From the cell containing the given text, extract its center point as (X, Y) coordinate. 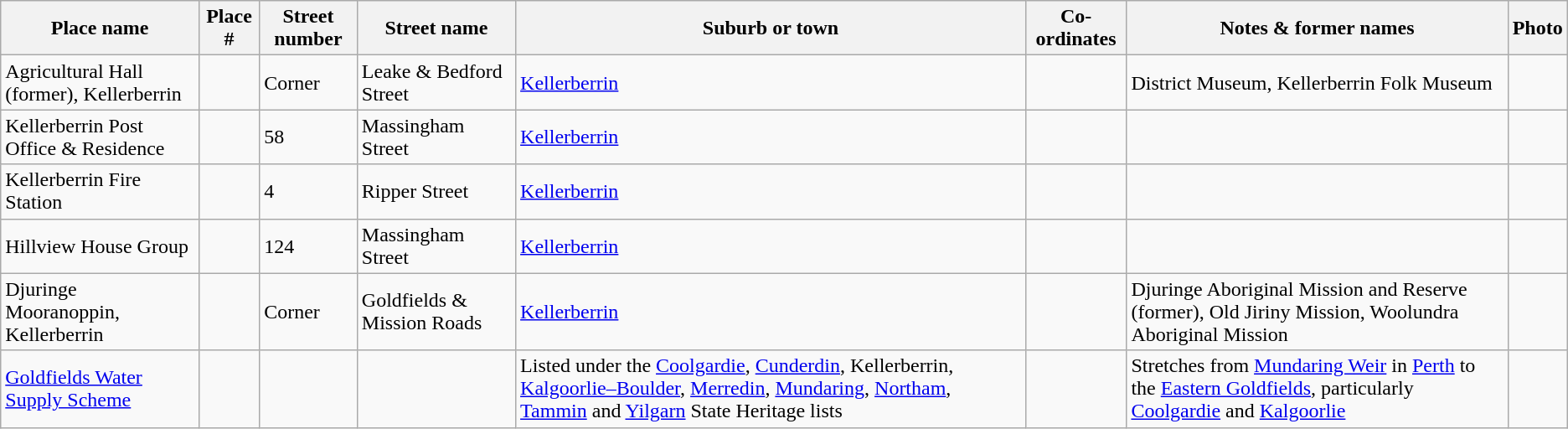
Goldfields & Mission Roads (436, 312)
Agricultural Hall (former), Kellerberrin (101, 82)
Street number (308, 28)
Photo (1538, 28)
Kellerberrin Fire Station (101, 191)
Leake & Bedford Street (436, 82)
Street name (436, 28)
Co-ordinates (1075, 28)
Djuringe Mooranoppin, Kellerberrin (101, 312)
Suburb or town (771, 28)
Place name (101, 28)
4 (308, 191)
58 (308, 137)
Place # (229, 28)
Ripper Street (436, 191)
District Museum, Kellerberrin Folk Museum (1317, 82)
Kellerberrin Post Office & Residence (101, 137)
Stretches from Mundaring Weir in Perth to the Eastern Goldfields, particularly Coolgardie and Kalgoorlie (1317, 389)
Listed under the Coolgardie, Cunderdin, Kellerberrin, Kalgoorlie–Boulder, Merredin, Mundaring, Northam, Tammin and Yilgarn State Heritage lists (771, 389)
Notes & former names (1317, 28)
124 (308, 246)
Goldfields Water Supply Scheme (101, 389)
Djuringe Aboriginal Mission and Reserve (former), Old Jiriny Mission, Woolundra Aboriginal Mission (1317, 312)
Hillview House Group (101, 246)
